Find where the given text appears and provide that cell's center as (x, y) coordinate. 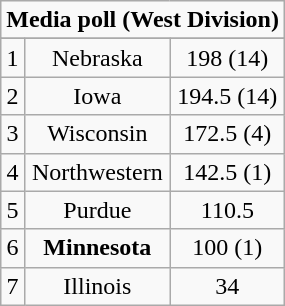
7 (13, 286)
5 (13, 210)
34 (227, 286)
110.5 (227, 210)
Iowa (97, 96)
Northwestern (97, 172)
Purdue (97, 210)
100 (1) (227, 248)
2 (13, 96)
198 (14) (227, 58)
Wisconsin (97, 134)
172.5 (4) (227, 134)
194.5 (14) (227, 96)
1 (13, 58)
6 (13, 248)
Minnesota (97, 248)
4 (13, 172)
142.5 (1) (227, 172)
3 (13, 134)
Nebraska (97, 58)
Illinois (97, 286)
Media poll (West Division) (143, 20)
